Determine the (x, y) coordinate at the center of the cell enclosing the given text.  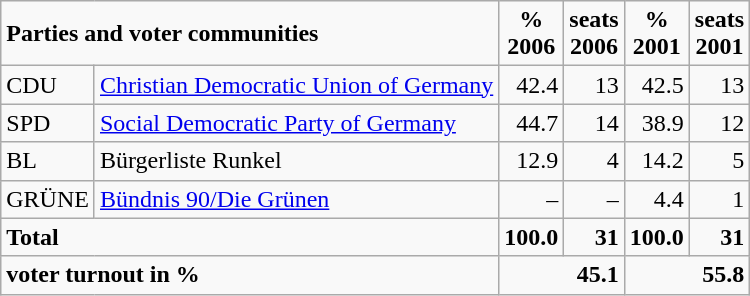
1 (719, 199)
seats2001 (719, 34)
Parties and voter communities (250, 34)
%2006 (532, 34)
38.9 (656, 123)
BL (48, 161)
42.5 (656, 85)
%2001 (656, 34)
voter turnout in % (250, 275)
Social Democratic Party of Germany (296, 123)
5 (719, 161)
GRÜNE (48, 199)
44.7 (532, 123)
CDU (48, 85)
4.4 (656, 199)
14 (594, 123)
4 (594, 161)
Bürgerliste Runkel (296, 161)
Bündnis 90/Die Grünen (296, 199)
55.8 (686, 275)
seats2006 (594, 34)
42.4 (532, 85)
14.2 (656, 161)
12.9 (532, 161)
45.1 (562, 275)
Christian Democratic Union of Germany (296, 85)
Total (250, 237)
12 (719, 123)
SPD (48, 123)
